Locate the cell with the specified text and output its [X, Y] center coordinate. 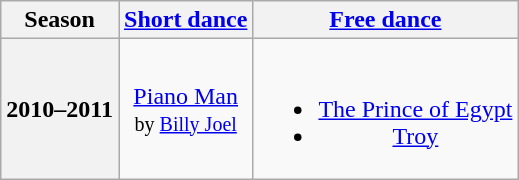
Short dance [185, 20]
2010–2011 [60, 109]
Free dance [386, 20]
Season [60, 20]
Piano Man by Billy Joel [185, 109]
The Prince of EgyptTroy [386, 109]
